Capture the cell that displays the provided text and extract its [x, y] central coordinate. 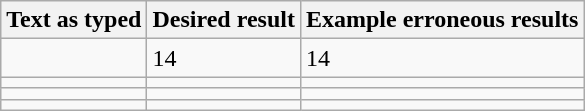
Text as typed [74, 20]
Example erroneous results [442, 20]
Desired result [224, 20]
